Return (X, Y) of the center of cell containing provided text 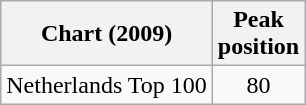
Netherlands Top 100 (107, 85)
Peakposition (258, 34)
80 (258, 85)
Chart (2009) (107, 34)
